Locate the cell with the specified text and output its [X, Y] center coordinate. 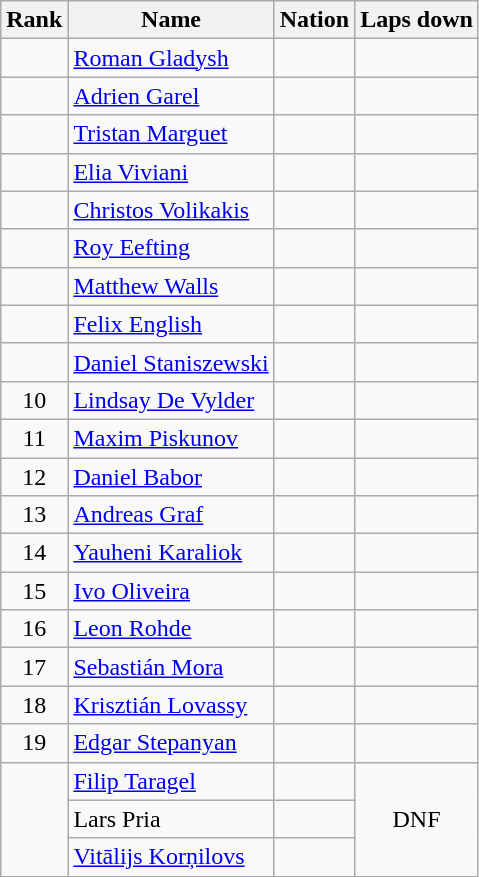
Vitālijs Korņilovs [171, 857]
Lars Pria [171, 819]
Felix English [171, 324]
Roy Eefting [171, 248]
Maxim Piskunov [171, 438]
Edgar Stepanyan [171, 743]
Elia Viviani [171, 172]
Lindsay De Vylder [171, 400]
Leon Rohde [171, 629]
12 [34, 477]
15 [34, 591]
19 [34, 743]
Rank [34, 20]
Nation [314, 20]
17 [34, 667]
18 [34, 705]
Andreas Graf [171, 515]
Christos Volikakis [171, 210]
Daniel Babor [171, 477]
Krisztián Lovassy [171, 705]
Filip Taragel [171, 781]
Tristan Marguet [171, 134]
14 [34, 553]
16 [34, 629]
Ivo Oliveira [171, 591]
Adrien Garel [171, 96]
13 [34, 515]
Sebastián Mora [171, 667]
Matthew Walls [171, 286]
Name [171, 20]
Daniel Staniszewski [171, 362]
10 [34, 400]
Roman Gladysh [171, 58]
11 [34, 438]
Laps down [417, 20]
DNF [417, 819]
Yauheni Karaliok [171, 553]
